Provide the [x, y] coordinate of the cell's center where the given text is located.  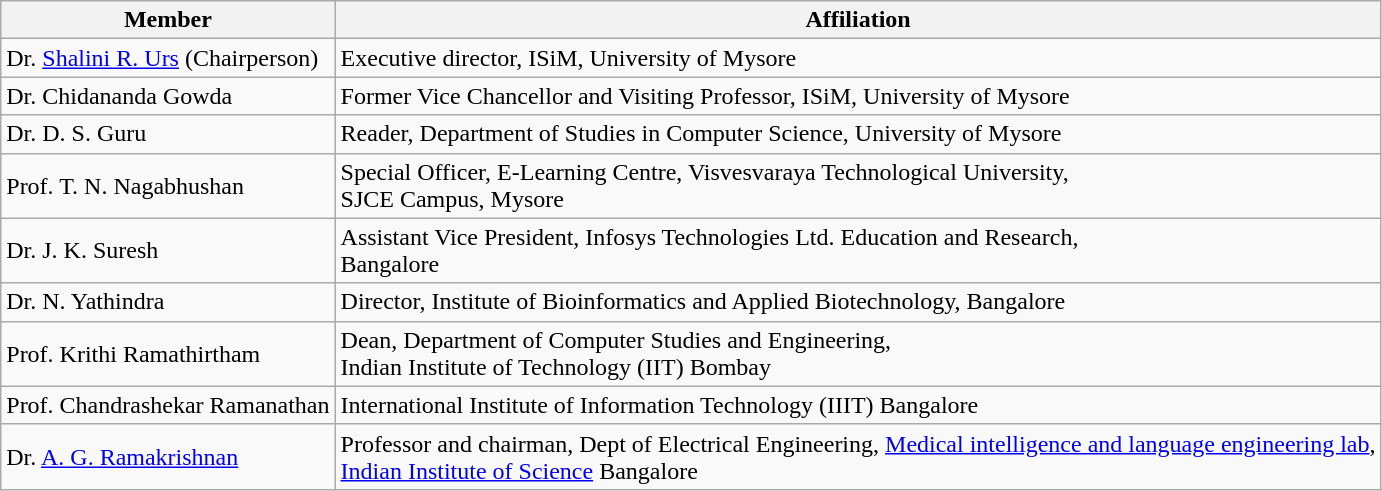
Dr. Chidananda Gowda [168, 96]
Dr. N. Yathindra [168, 302]
Reader, Department of Studies in Computer Science, University of Mysore [858, 134]
Director, Institute of Bioinformatics and Applied Biotechnology, Bangalore [858, 302]
Executive director, ISiM, University of Mysore [858, 58]
Prof. Krithi Ramathirtham [168, 354]
Affiliation [858, 20]
Prof. T. N. Nagabhushan [168, 186]
Professor and chairman, Dept of Electrical Engineering, Medical intelligence and language engineering lab, Indian Institute of Science Bangalore [858, 456]
Prof. Chandrashekar Ramanathan [168, 405]
International Institute of Information Technology (IIIT) Bangalore [858, 405]
Member [168, 20]
Dr. A. G. Ramakrishnan [168, 456]
Assistant Vice President, Infosys Technologies Ltd. Education and Research,Bangalore [858, 250]
Dr. Shalini R. Urs (Chairperson) [168, 58]
Dr. J. K. Suresh [168, 250]
Dean, Department of Computer Studies and Engineering,Indian Institute of Technology (IIT) Bombay [858, 354]
Special Officer, E-Learning Centre, Visvesvaraya Technological University,SJCE Campus, Mysore [858, 186]
Former Vice Chancellor and Visiting Professor, ISiM, University of Mysore [858, 96]
Dr. D. S. Guru [168, 134]
